Determine the [X, Y] coordinate at the center of the cell enclosing the given text.  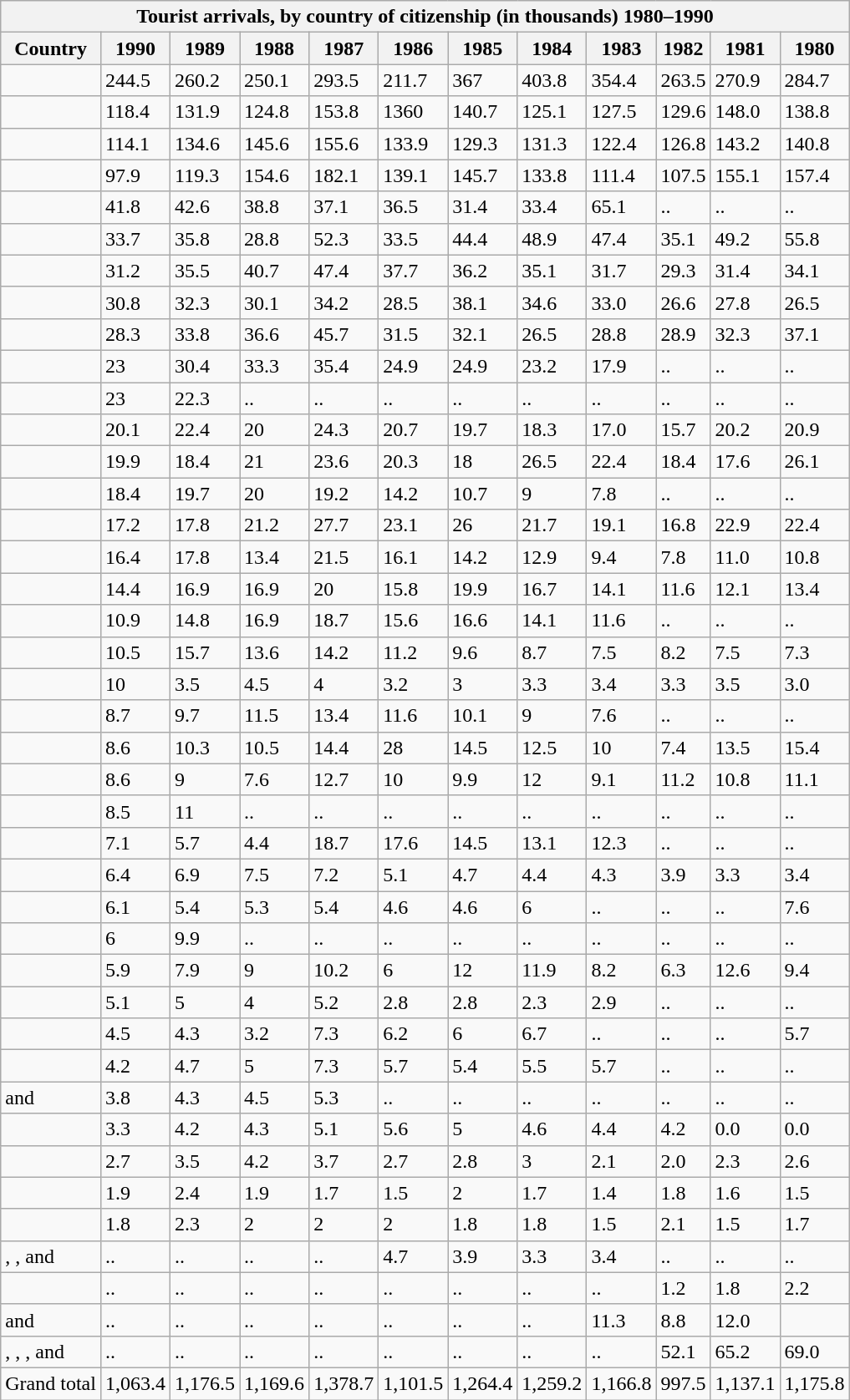
12.6 [746, 971]
12.1 [746, 589]
1,175.8 [814, 1383]
127.5 [622, 112]
22.9 [746, 525]
20.2 [746, 430]
1987 [344, 48]
143.2 [746, 144]
145.7 [483, 175]
367 [483, 80]
403.8 [552, 80]
6.2 [413, 1034]
3.8 [135, 1098]
5.2 [344, 1002]
10.3 [206, 748]
10.1 [483, 716]
20.9 [814, 430]
13.5 [746, 748]
34.1 [814, 271]
33.0 [622, 302]
5.5 [552, 1066]
155.6 [344, 144]
1985 [483, 48]
52.3 [344, 239]
36.6 [274, 334]
42.6 [206, 207]
34.2 [344, 302]
250.1 [274, 80]
20.3 [413, 462]
1986 [413, 48]
11 [206, 811]
, , , and [51, 1352]
31.5 [413, 334]
15.8 [413, 589]
16.4 [135, 557]
2.2 [814, 1288]
1,063.4 [135, 1383]
9.7 [206, 716]
10.2 [344, 971]
13.1 [552, 843]
122.4 [622, 144]
1990 [135, 48]
17.0 [622, 430]
Grand total [51, 1383]
26.6 [684, 302]
293.5 [344, 80]
1981 [746, 48]
26.1 [814, 462]
34.6 [552, 302]
12.7 [344, 779]
1,166.8 [622, 1383]
7.9 [206, 971]
26 [483, 525]
10.7 [483, 494]
35.5 [206, 271]
52.1 [684, 1352]
145.6 [274, 144]
260.2 [206, 80]
14.8 [206, 621]
354.4 [622, 80]
118.4 [135, 112]
, , and [51, 1256]
16.1 [413, 557]
155.1 [746, 175]
6.9 [206, 875]
23.6 [344, 462]
1982 [684, 48]
33.8 [206, 334]
140.7 [483, 112]
148.0 [746, 112]
270.9 [746, 80]
35.8 [206, 239]
16.6 [483, 621]
124.8 [274, 112]
48.9 [552, 239]
1,176.5 [206, 1383]
133.8 [552, 175]
7.4 [684, 748]
9.1 [622, 779]
3.0 [814, 684]
11.0 [746, 557]
7.2 [344, 875]
126.8 [684, 144]
125.1 [552, 112]
21.2 [274, 525]
111.4 [622, 175]
139.1 [413, 175]
157.4 [814, 175]
1989 [206, 48]
31.2 [135, 271]
1,169.6 [274, 1383]
36.2 [483, 271]
Country [51, 48]
18.3 [552, 430]
11.3 [622, 1320]
30.4 [206, 366]
1980 [814, 48]
17.2 [135, 525]
11.1 [814, 779]
21.5 [344, 557]
12.5 [552, 748]
32.1 [483, 334]
1,137.1 [746, 1383]
10.9 [135, 621]
8.5 [135, 811]
27.7 [344, 525]
182.1 [344, 175]
65.1 [622, 207]
7.1 [135, 843]
23.2 [552, 366]
6.4 [135, 875]
28.5 [413, 302]
44.4 [483, 239]
129.6 [684, 112]
33.3 [274, 366]
41.8 [135, 207]
19.1 [622, 525]
12.9 [552, 557]
5.9 [135, 971]
133.9 [413, 144]
119.3 [206, 175]
131.9 [206, 112]
12.3 [622, 843]
36.5 [413, 207]
284.7 [814, 80]
19.2 [344, 494]
65.2 [746, 1352]
24.3 [344, 430]
21 [274, 462]
20.1 [135, 430]
33.5 [413, 239]
28 [413, 748]
8.8 [684, 1320]
6.3 [684, 971]
1.2 [684, 1288]
97.9 [135, 175]
33.4 [552, 207]
27.8 [746, 302]
1,378.7 [344, 1383]
17.9 [622, 366]
13.6 [274, 652]
107.5 [684, 175]
9.6 [483, 652]
40.7 [274, 271]
37.7 [413, 271]
1360 [413, 112]
2.0 [684, 1161]
114.1 [135, 144]
45.7 [344, 334]
1,101.5 [413, 1383]
21.7 [552, 525]
55.8 [814, 239]
11.5 [274, 716]
35.4 [344, 366]
15.6 [413, 621]
20.7 [413, 430]
1983 [622, 48]
11.9 [552, 971]
6.7 [552, 1034]
6.1 [135, 906]
30.1 [274, 302]
23.1 [413, 525]
22.3 [206, 398]
1.4 [622, 1193]
997.5 [684, 1383]
12.0 [746, 1320]
38.1 [483, 302]
131.3 [552, 144]
1.6 [746, 1193]
28.3 [135, 334]
263.5 [684, 80]
3.7 [344, 1161]
5.6 [413, 1129]
1988 [274, 48]
2.9 [622, 1002]
140.8 [814, 144]
153.8 [344, 112]
33.7 [135, 239]
69.0 [814, 1352]
16.8 [684, 525]
1984 [552, 48]
16.7 [552, 589]
29.3 [684, 271]
1,259.2 [552, 1383]
154.6 [274, 175]
244.5 [135, 80]
28.9 [684, 334]
2.4 [206, 1193]
1,264.4 [483, 1383]
211.7 [413, 80]
138.8 [814, 112]
15.4 [814, 748]
Tourist arrivals, by country of citizenship (in thousands) 1980–1990 [425, 17]
38.8 [274, 207]
129.3 [483, 144]
49.2 [746, 239]
2.6 [814, 1161]
18 [483, 462]
31.7 [622, 271]
30.8 [135, 302]
134.6 [206, 144]
